Locate the cell with the specified text and output its [x, y] center coordinate. 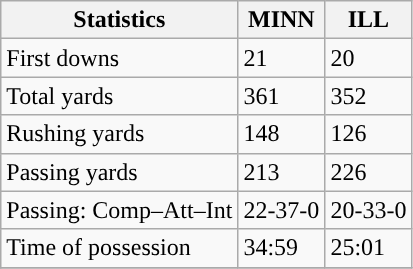
213 [282, 172]
ILL [368, 20]
25:01 [368, 248]
Statistics [120, 20]
22-37-0 [282, 210]
20-33-0 [368, 210]
Passing: Comp–Att–Int [120, 210]
Rushing yards [120, 134]
First downs [120, 58]
21 [282, 58]
Total yards [120, 96]
Time of possession [120, 248]
226 [368, 172]
34:59 [282, 248]
126 [368, 134]
Passing yards [120, 172]
MINN [282, 20]
352 [368, 96]
148 [282, 134]
20 [368, 58]
361 [282, 96]
